Search for the cell housing the specified text and yield its (X, Y) center coordinate. 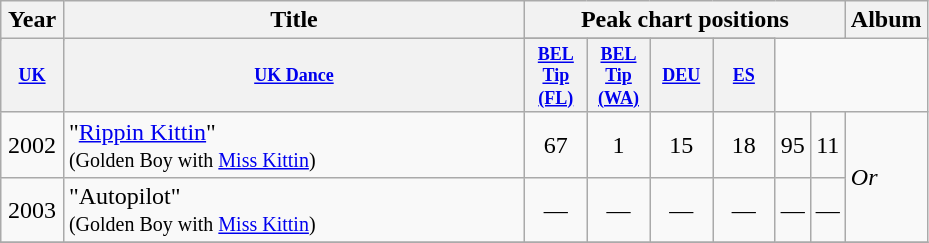
15 (682, 144)
11 (828, 144)
2003 (32, 210)
67 (556, 144)
"Autopilot"(Golden Boy with Miss Kittin) (294, 210)
Or (886, 177)
Title (294, 20)
UK (32, 76)
Album (886, 20)
Year (32, 20)
DEU (682, 76)
95 (792, 144)
18 (744, 144)
Peak chart positions (684, 20)
UK Dance (294, 76)
2002 (32, 144)
ES (744, 76)
BEL Tip (FL) (556, 76)
1 (618, 144)
"Rippin Kittin"(Golden Boy with Miss Kittin) (294, 144)
BEL Tip (WA) (618, 76)
